Find where the given text appears and provide that cell's center as (X, Y) coordinate. 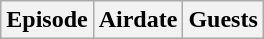
Airdate (138, 20)
Guests (223, 20)
Episode (47, 20)
